Detect which cell encompasses the target text, then output its (x, y) center coordinate. 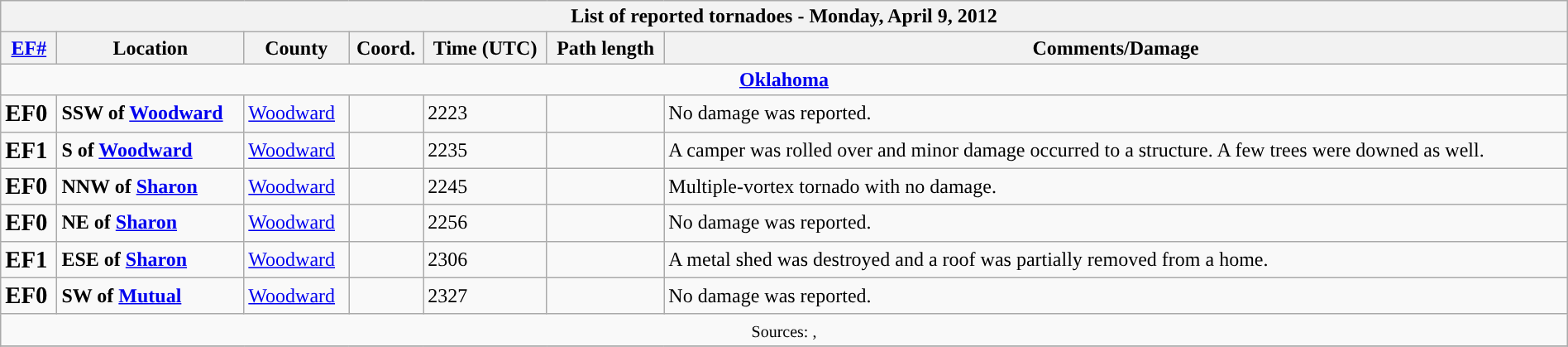
EF# (29, 48)
NE of Sharon (151, 223)
County (296, 48)
A camper was rolled over and minor damage occurred to a structure. A few trees were downed as well. (1116, 150)
2306 (485, 259)
Path length (605, 48)
Time (UTC) (485, 48)
SW of Mutual (151, 296)
S of Woodward (151, 150)
ESE of Sharon (151, 259)
A metal shed was destroyed and a roof was partially removed from a home. (1116, 259)
2245 (485, 186)
Coord. (386, 48)
2235 (485, 150)
Sources: , (784, 330)
Oklahoma (784, 80)
Location (151, 48)
Comments/Damage (1116, 48)
2327 (485, 296)
List of reported tornadoes - Monday, April 9, 2012 (784, 17)
NNW of Sharon (151, 186)
2256 (485, 223)
2223 (485, 113)
Multiple-vortex tornado with no damage. (1116, 186)
SSW of Woodward (151, 113)
